Pinpoint the cell where the given text exists, returning its (X, Y) midpoint coordinate. 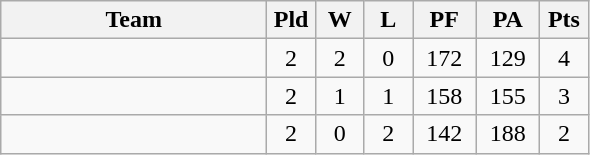
Team (134, 20)
PA (508, 20)
129 (508, 58)
188 (508, 134)
Pld (292, 20)
Pts (564, 20)
172 (444, 58)
3 (564, 96)
L (388, 20)
142 (444, 134)
PF (444, 20)
155 (508, 96)
158 (444, 96)
4 (564, 58)
W (340, 20)
